Pinpoint the cell where the given text exists, returning its (x, y) midpoint coordinate. 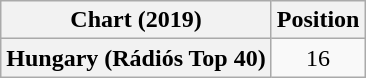
Hungary (Rádiós Top 40) (136, 58)
Chart (2019) (136, 20)
Position (318, 20)
16 (318, 58)
